Return the (x, y) coordinate for the center point of the cell that contains the specified text.  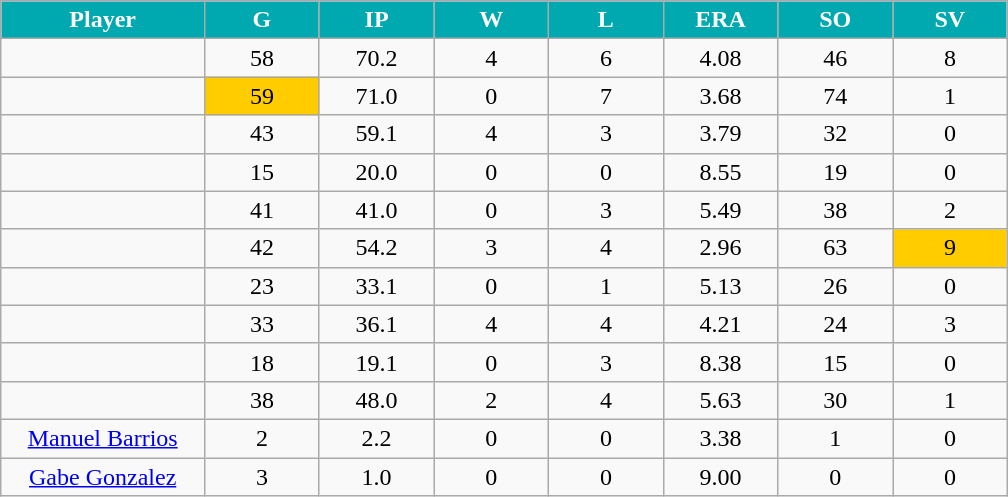
42 (262, 248)
W (492, 20)
4.21 (720, 324)
Gabe Gonzalez (103, 477)
41 (262, 210)
63 (836, 248)
9.00 (720, 477)
41.0 (376, 210)
8.38 (720, 362)
7 (606, 96)
36.1 (376, 324)
71.0 (376, 96)
8 (950, 58)
58 (262, 58)
5.63 (720, 400)
30 (836, 400)
4.08 (720, 58)
L (606, 20)
9 (950, 248)
3.38 (720, 438)
18 (262, 362)
32 (836, 134)
19 (836, 172)
23 (262, 286)
Player (103, 20)
IP (376, 20)
74 (836, 96)
3.79 (720, 134)
1.0 (376, 477)
3.68 (720, 96)
ERA (720, 20)
19.1 (376, 362)
70.2 (376, 58)
2.96 (720, 248)
SO (836, 20)
26 (836, 286)
33 (262, 324)
48.0 (376, 400)
33.1 (376, 286)
2.2 (376, 438)
G (262, 20)
20.0 (376, 172)
5.13 (720, 286)
SV (950, 20)
59 (262, 96)
59.1 (376, 134)
8.55 (720, 172)
54.2 (376, 248)
43 (262, 134)
24 (836, 324)
46 (836, 58)
Manuel Barrios (103, 438)
6 (606, 58)
5.49 (720, 210)
